Extract the (x, y) coordinate from the center of the cell holding the provided text.  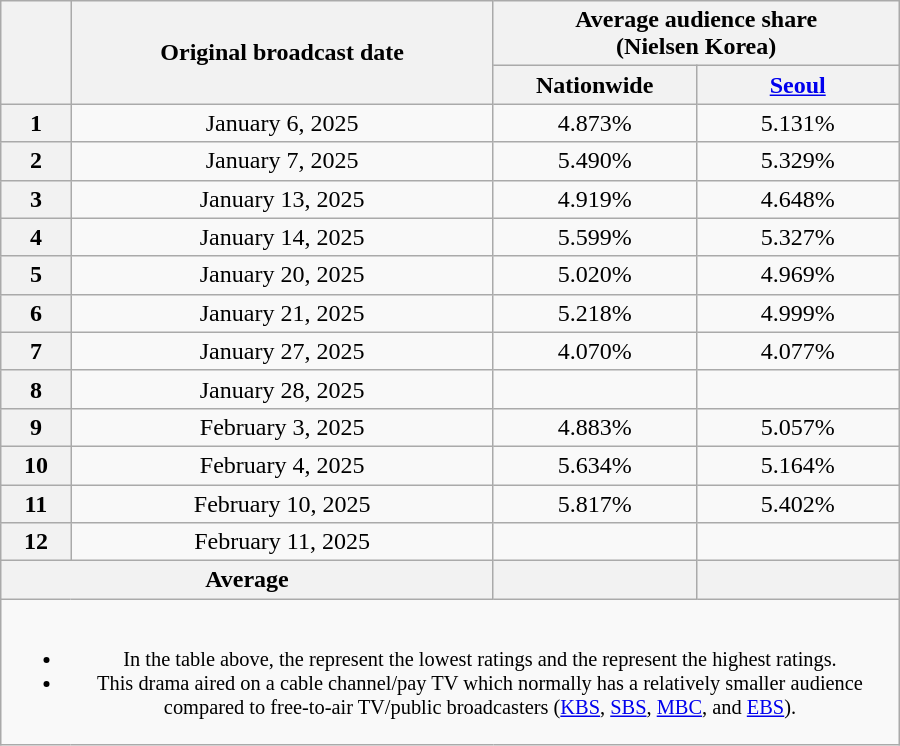
Original broadcast date (282, 52)
February 11, 2025 (282, 542)
6 (36, 313)
2 (36, 161)
4.999% (798, 313)
10 (36, 465)
4.883% (594, 427)
January 28, 2025 (282, 389)
4.648% (798, 199)
9 (36, 427)
Nationwide (594, 85)
4.969% (798, 275)
3 (36, 199)
5.057% (798, 427)
4.919% (594, 199)
February 4, 2025 (282, 465)
8 (36, 389)
February 3, 2025 (282, 427)
5.327% (798, 237)
January 21, 2025 (282, 313)
4 (36, 237)
January 6, 2025 (282, 123)
Average audience share(Nielsen Korea) (696, 34)
11 (36, 503)
12 (36, 542)
January 27, 2025 (282, 351)
5.599% (594, 237)
5.164% (798, 465)
5.817% (594, 503)
5.020% (594, 275)
January 13, 2025 (282, 199)
February 10, 2025 (282, 503)
7 (36, 351)
January 14, 2025 (282, 237)
5.490% (594, 161)
5.218% (594, 313)
January 7, 2025 (282, 161)
4.077% (798, 351)
4.873% (594, 123)
January 20, 2025 (282, 275)
5.329% (798, 161)
5.634% (594, 465)
Seoul (798, 85)
5 (36, 275)
5.402% (798, 503)
1 (36, 123)
4.070% (594, 351)
5.131% (798, 123)
Average (247, 580)
